Identify which cell holds the provided text, then report its [X, Y] central coordinate. 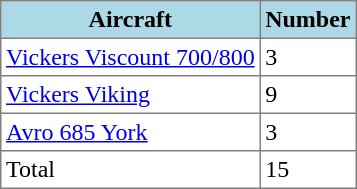
Aircraft [130, 20]
Vickers Viking [130, 95]
Avro 685 York [130, 132]
Total [130, 170]
Vickers Viscount 700/800 [130, 57]
Number [308, 20]
9 [308, 95]
15 [308, 170]
